Identify which cell holds the provided text, then report its (X, Y) central coordinate. 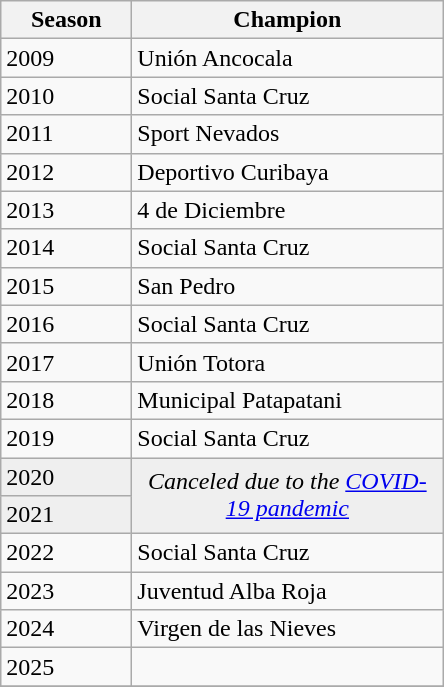
2017 (66, 362)
Municipal Patapatani (288, 400)
Deportivo Curibaya (288, 172)
Champion (288, 20)
Season (66, 20)
Virgen de las Nieves (288, 629)
2010 (66, 96)
2009 (66, 58)
Juventud Alba Roja (288, 591)
2013 (66, 210)
2015 (66, 286)
2024 (66, 629)
2016 (66, 324)
2012 (66, 172)
San Pedro (288, 286)
2021 (66, 515)
2025 (66, 667)
2022 (66, 553)
Unión Ancocala (288, 58)
Unión Totora (288, 362)
2014 (66, 248)
2019 (66, 438)
2020 (66, 477)
Canceled due to the COVID-19 pandemic (288, 496)
Sport Nevados (288, 134)
2011 (66, 134)
2023 (66, 591)
4 de Diciembre (288, 210)
2018 (66, 400)
